Identify which cell holds the provided text, then report its (x, y) central coordinate. 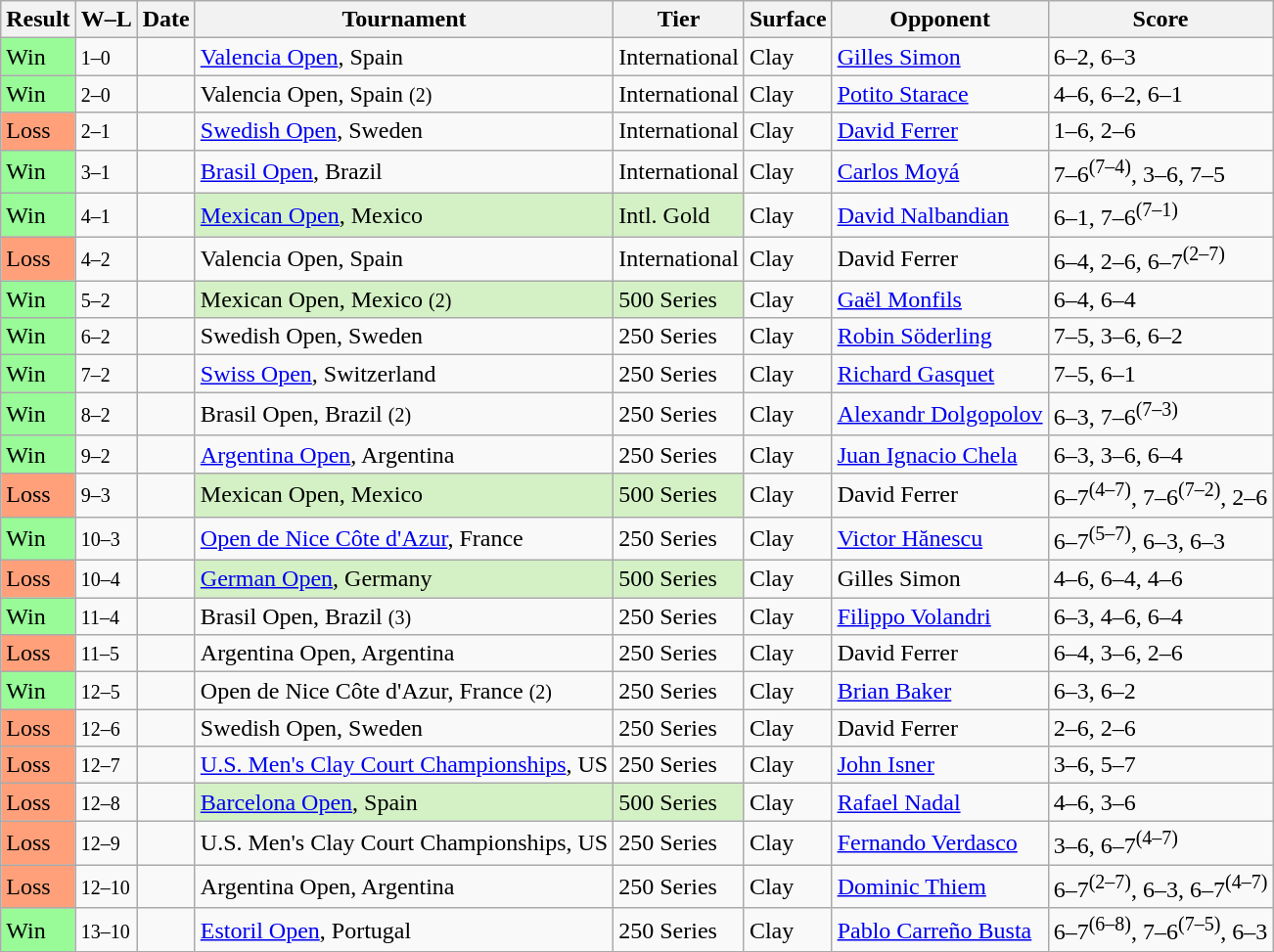
4–2 (106, 258)
2–6, 2–6 (1160, 728)
12–10 (106, 886)
3–6, 5–7 (1160, 765)
4–1 (106, 215)
7–5, 3–6, 6–2 (1160, 337)
Alexandr Dolgopolov (939, 415)
12–5 (106, 691)
Open de Nice Côte d'Azur, France (403, 538)
6–7(2–7), 6–3, 6–7(4–7) (1160, 886)
Estoril Open, Portugal (403, 929)
6–3, 3–6, 6–4 (1160, 454)
Robin Söderling (939, 337)
5–2 (106, 299)
1–6, 2–6 (1160, 131)
Mexican Open, Mexico (2) (403, 299)
Victor Hănescu (939, 538)
Score (1160, 20)
Open de Nice Côte d'Azur, France (2) (403, 691)
6–4, 2–6, 6–7(2–7) (1160, 258)
3–1 (106, 172)
4–6, 6–4, 4–6 (1160, 579)
W–L (106, 20)
Barcelona Open, Spain (403, 802)
Fernando Verdasco (939, 843)
9–3 (106, 495)
6–3, 6–2 (1160, 691)
4–6, 6–2, 6–1 (1160, 94)
Tournament (403, 20)
8–2 (106, 415)
11–5 (106, 654)
German Open, Germany (403, 579)
Result (38, 20)
Opponent (939, 20)
Filippo Volandri (939, 616)
13–10 (106, 929)
Pablo Carreño Busta (939, 929)
7–6(7–4), 3–6, 7–5 (1160, 172)
10–3 (106, 538)
Richard Gasquet (939, 374)
Date (166, 20)
Tier (679, 20)
Swiss Open, Switzerland (403, 374)
7–5, 6–1 (1160, 374)
Brasil Open, Brazil (3) (403, 616)
Valencia Open, Spain (2) (403, 94)
Dominic Thiem (939, 886)
John Isner (939, 765)
Rafael Nadal (939, 802)
Potito Starace (939, 94)
11–4 (106, 616)
Brasil Open, Brazil (403, 172)
Brasil Open, Brazil (2) (403, 415)
7–2 (106, 374)
1–0 (106, 57)
6–1, 7–6(7–1) (1160, 215)
12–7 (106, 765)
2–0 (106, 94)
6–7(5–7), 6–3, 6–3 (1160, 538)
6–4, 3–6, 2–6 (1160, 654)
Gaël Monfils (939, 299)
6–2, 6–3 (1160, 57)
6–3, 4–6, 6–4 (1160, 616)
David Nalbandian (939, 215)
6–4, 6–4 (1160, 299)
Brian Baker (939, 691)
10–4 (106, 579)
9–2 (106, 454)
6–7(4–7), 7–6(7–2), 2–6 (1160, 495)
Carlos Moyá (939, 172)
12–6 (106, 728)
Intl. Gold (679, 215)
Surface (788, 20)
6–3, 7–6(7–3) (1160, 415)
Juan Ignacio Chela (939, 454)
12–8 (106, 802)
4–6, 3–6 (1160, 802)
2–1 (106, 131)
12–9 (106, 843)
3–6, 6–7(4–7) (1160, 843)
6–2 (106, 337)
6–7(6–8), 7–6(7–5), 6–3 (1160, 929)
